Capture the cell that displays the provided text and extract its (x, y) central coordinate. 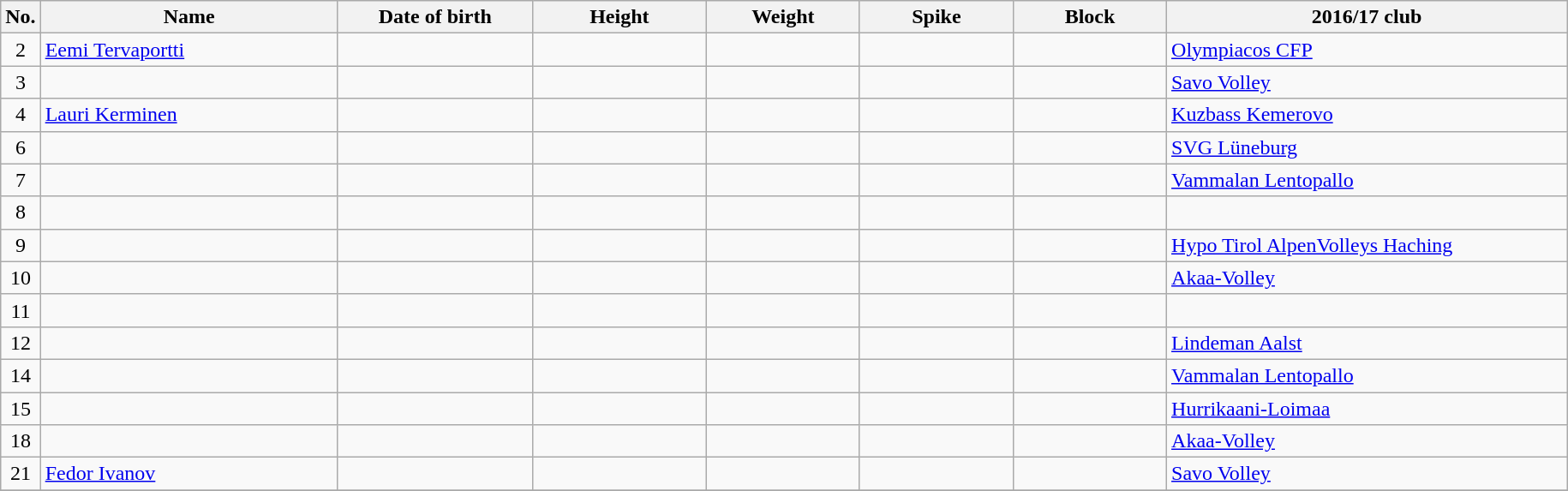
18 (21, 441)
11 (21, 310)
10 (21, 278)
Lauri Kerminen (189, 115)
2 (21, 50)
6 (21, 147)
14 (21, 375)
2016/17 club (1368, 17)
No. (21, 17)
Spike (936, 17)
9 (21, 245)
3 (21, 82)
Height (619, 17)
SVG Lüneburg (1368, 147)
7 (21, 180)
Date of birth (435, 17)
Hurrikaani-Loimaa (1368, 409)
12 (21, 343)
Olympiacos CFP (1368, 50)
Block (1090, 17)
Eemi Tervaportti (189, 50)
Hypo Tirol AlpenVolleys Haching (1368, 245)
8 (21, 213)
Fedor Ivanov (189, 474)
Weight (783, 17)
Lindeman Aalst (1368, 343)
4 (21, 115)
21 (21, 474)
Kuzbass Kemerovo (1368, 115)
15 (21, 409)
Name (189, 17)
